Capture the cell that displays the provided text and extract its (x, y) central coordinate. 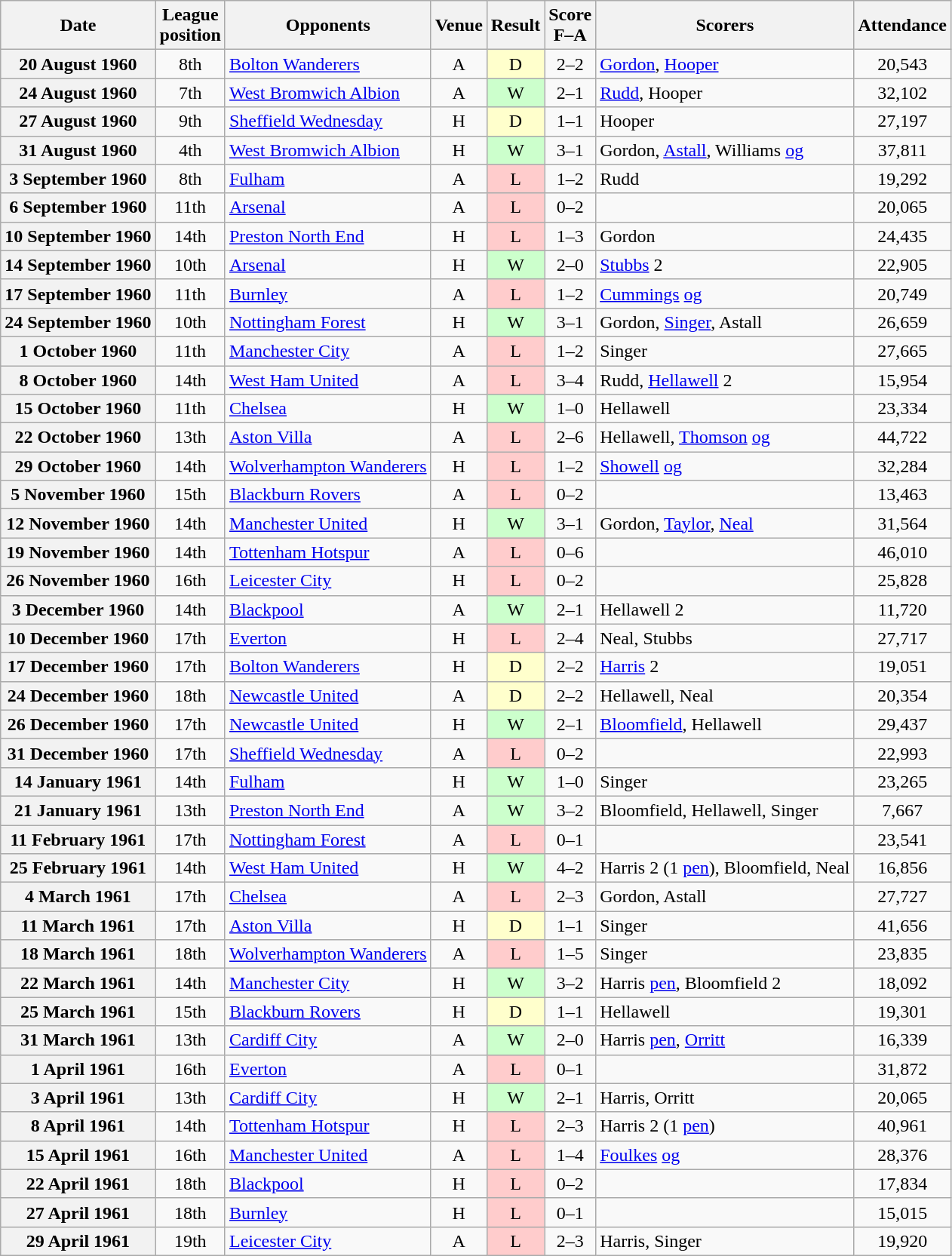
29,437 (902, 724)
22,905 (902, 265)
2–4 (570, 638)
21 January 1961 (78, 810)
31,872 (902, 1069)
Bloomfield, Hellawell (725, 724)
24,435 (902, 236)
Harris 2 (725, 667)
31 December 1960 (78, 753)
40,961 (902, 1126)
1 April 1961 (78, 1069)
24 August 1960 (78, 93)
7th (190, 93)
26 November 1960 (78, 581)
Gordon, Astall, Williams og (725, 150)
1 October 1960 (78, 351)
18,092 (902, 983)
0–6 (570, 552)
31,564 (902, 524)
Harris 2 (1 pen), Bloomfield, Neal (725, 868)
28,376 (902, 1155)
Gordon, Hooper (725, 64)
32,284 (902, 466)
8 October 1960 (78, 379)
14 September 1960 (78, 265)
19,051 (902, 667)
46,010 (902, 552)
29 October 1960 (78, 466)
11 March 1961 (78, 926)
13,463 (902, 495)
2–6 (570, 438)
Cummings og (725, 293)
Foulkes og (725, 1155)
20 August 1960 (78, 64)
15,015 (902, 1212)
23,265 (902, 782)
19,920 (902, 1241)
20,354 (902, 696)
Gordon, Astall (725, 897)
26,659 (902, 322)
17,834 (902, 1184)
3–4 (570, 379)
41,656 (902, 926)
16,339 (902, 1040)
6 September 1960 (78, 207)
23,835 (902, 954)
Gordon (725, 236)
3 September 1960 (78, 179)
19th (190, 1241)
Harris pen, Bloomfield 2 (725, 983)
Rudd, Hellawell 2 (725, 379)
Bloomfield, Hellawell, Singer (725, 810)
19 November 1960 (78, 552)
12 November 1960 (78, 524)
4 March 1961 (78, 897)
7,667 (902, 810)
Hellawell 2 (725, 610)
1–3 (570, 236)
10 December 1960 (78, 638)
4th (190, 150)
Gordon, Taylor, Neal (725, 524)
19,292 (902, 179)
Harris pen, Orritt (725, 1040)
1–5 (570, 954)
Result (515, 26)
25 February 1961 (78, 868)
25 March 1961 (78, 1012)
31 August 1960 (78, 150)
22 October 1960 (78, 438)
26 December 1960 (78, 724)
Venue (459, 26)
Stubbs 2 (725, 265)
14 January 1961 (78, 782)
Date (78, 26)
Harris, Singer (725, 1241)
25,828 (902, 581)
Hooper (725, 121)
9th (190, 121)
Harris 2 (1 pen) (725, 1126)
Neal, Stubbs (725, 638)
ScoreF–A (570, 26)
27 August 1960 (78, 121)
17 September 1960 (78, 293)
11,720 (902, 610)
Opponents (327, 26)
Scorers (725, 26)
27,717 (902, 638)
23,541 (902, 840)
Hellawell, Thomson og (725, 438)
23,334 (902, 409)
Rudd (725, 179)
Gordon, Singer, Astall (725, 322)
Hellawell, Neal (725, 696)
29 April 1961 (78, 1241)
24 September 1960 (78, 322)
15 October 1960 (78, 409)
37,811 (902, 150)
8 April 1961 (78, 1126)
1–4 (570, 1155)
32,102 (902, 93)
16,856 (902, 868)
3 December 1960 (78, 610)
31 March 1961 (78, 1040)
3 April 1961 (78, 1098)
20,749 (902, 293)
27,665 (902, 351)
18 March 1961 (78, 954)
15,954 (902, 379)
24 December 1960 (78, 696)
10 September 1960 (78, 236)
27,197 (902, 121)
15 April 1961 (78, 1155)
22 April 1961 (78, 1184)
Attendance (902, 26)
Showell og (725, 466)
27,727 (902, 897)
44,722 (902, 438)
11 February 1961 (78, 840)
5 November 1960 (78, 495)
Leagueposition (190, 26)
Harris, Orritt (725, 1098)
Rudd, Hooper (725, 93)
20,543 (902, 64)
17 December 1960 (78, 667)
22,993 (902, 753)
19,301 (902, 1012)
22 March 1961 (78, 983)
4–2 (570, 868)
27 April 1961 (78, 1212)
